Pinpoint the cell where the given text exists, returning its (X, Y) midpoint coordinate. 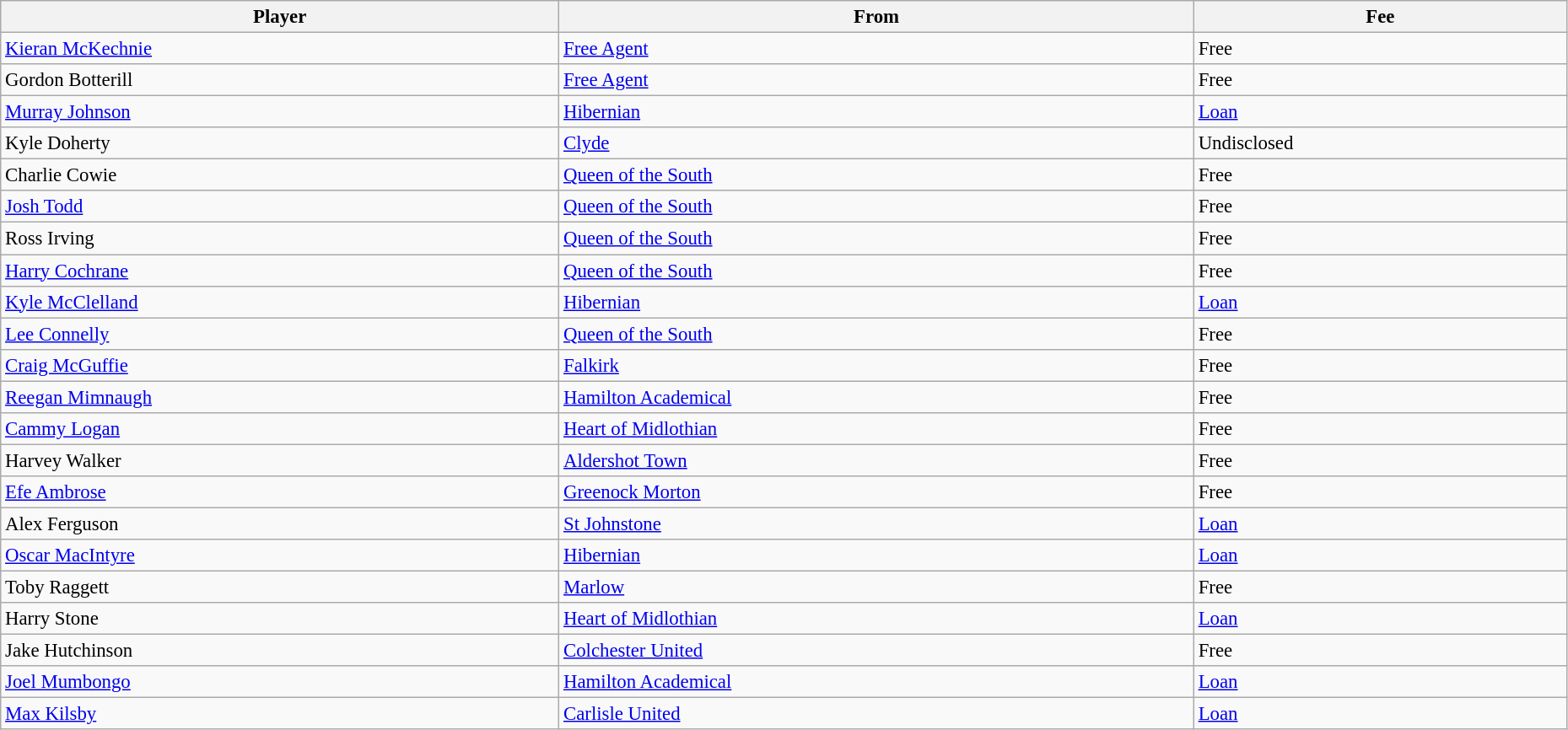
Kyle McClelland (280, 302)
Harry Stone (280, 619)
Efe Ambrose (280, 492)
Undisclosed (1380, 143)
Toby Raggett (280, 588)
Kieran McKechnie (280, 49)
Ross Irving (280, 239)
Alex Ferguson (280, 523)
Fee (1380, 17)
St Johnstone (877, 523)
Charlie Cowie (280, 175)
Marlow (877, 588)
Colchester United (877, 651)
From (877, 17)
Greenock Morton (877, 492)
Josh Todd (280, 207)
Joel Mumbongo (280, 682)
Oscar MacIntyre (280, 556)
Falkirk (877, 365)
Harry Cochrane (280, 271)
Kyle Doherty (280, 143)
Murray Johnson (280, 112)
Reegan Mimnaugh (280, 397)
Cammy Logan (280, 429)
Gordon Botterill (280, 80)
Player (280, 17)
Aldershot Town (877, 460)
Jake Hutchinson (280, 651)
Max Kilsby (280, 714)
Craig McGuffie (280, 365)
Harvey Walker (280, 460)
Lee Connelly (280, 334)
Clyde (877, 143)
Carlisle United (877, 714)
